Provide the (X, Y) coordinate of the cell's center where the given text is located.  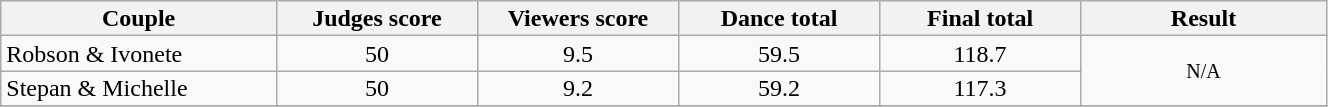
Stepan & Michelle (139, 88)
Dance total (778, 18)
59.5 (778, 54)
118.7 (980, 54)
Viewers score (578, 18)
Judges score (376, 18)
9.2 (578, 88)
117.3 (980, 88)
Final total (980, 18)
59.2 (778, 88)
Couple (139, 18)
N/A (1204, 71)
Result (1204, 18)
9.5 (578, 54)
Robson & Ivonete (139, 54)
